Determine the (x, y) coordinate at the center of the cell enclosing the given text.  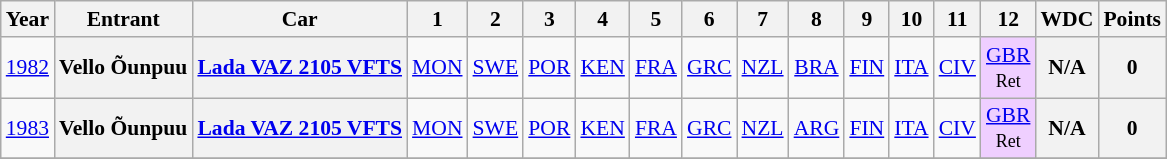
Entrant (123, 19)
8 (817, 19)
6 (710, 19)
3 (549, 19)
Points (1132, 19)
BRA (817, 68)
12 (1008, 19)
Car (300, 19)
9 (866, 19)
10 (911, 19)
1 (438, 19)
1982 (28, 68)
11 (958, 19)
4 (602, 19)
2 (496, 19)
7 (763, 19)
ARG (817, 128)
5 (656, 19)
Year (28, 19)
1983 (28, 128)
WDC (1066, 19)
